Search for the cell housing the specified text and yield its [X, Y] center coordinate. 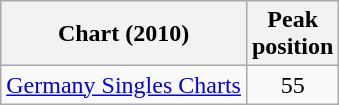
Germany Singles Charts [124, 85]
55 [292, 85]
Peakposition [292, 34]
Chart (2010) [124, 34]
